Search for the cell housing the specified text and yield its [X, Y] center coordinate. 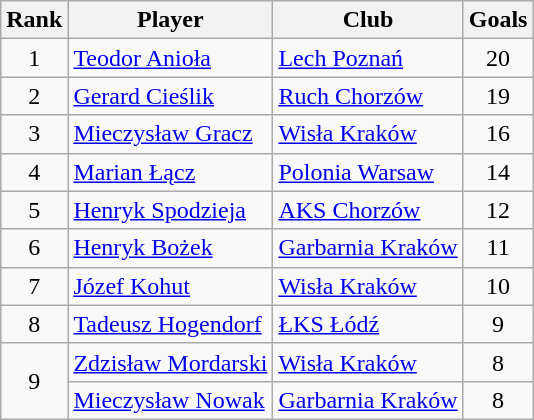
7 [34, 286]
Zdzisław Mordarski [170, 362]
Rank [34, 20]
1 [34, 58]
6 [34, 248]
3 [34, 134]
11 [498, 248]
Gerard Cieślik [170, 96]
10 [498, 286]
20 [498, 58]
Player [170, 20]
Tadeusz Hogendorf [170, 324]
Teodor Anioła [170, 58]
ŁKS Łódź [368, 324]
Ruch Chorzów [368, 96]
19 [498, 96]
Goals [498, 20]
Polonia Warsaw [368, 172]
Mieczysław Gracz [170, 134]
Józef Kohut [170, 286]
Club [368, 20]
Marian Łącz [170, 172]
16 [498, 134]
2 [34, 96]
12 [498, 210]
5 [34, 210]
Lech Poznań [368, 58]
Henryk Spodzieja [170, 210]
14 [498, 172]
Henryk Bożek [170, 248]
Mieczysław Nowak [170, 400]
AKS Chorzów [368, 210]
4 [34, 172]
